Identify which cell holds the provided text, then report its [x, y] central coordinate. 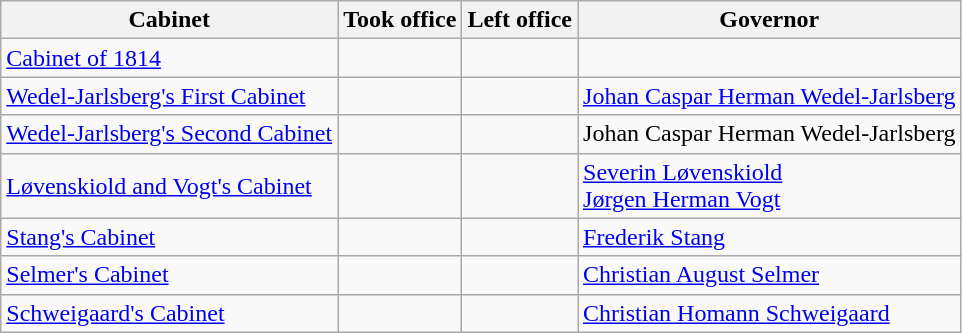
Left office [520, 20]
Schweigaard's Cabinet [170, 313]
Selmer's Cabinet [170, 275]
Frederik Stang [770, 237]
Christian August Selmer [770, 275]
Cabinet [170, 20]
Took office [400, 20]
Christian Homann Schweigaard [770, 313]
Severin LøvenskioldJørgen Herman Vogt [770, 186]
Wedel-Jarlsberg's Second Cabinet [170, 134]
Løvenskiold and Vogt's Cabinet [170, 186]
Cabinet of 1814 [170, 58]
Stang's Cabinet [170, 237]
Wedel-Jarlsberg's First Cabinet [170, 96]
Governor [770, 20]
